Output the (x, y) coordinate of the center of the cell containing the given text.  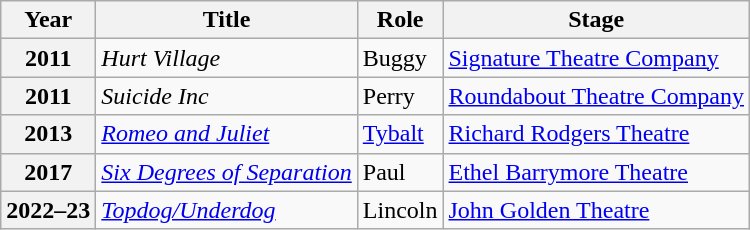
2022–23 (48, 210)
John Golden Theatre (596, 210)
Ethel Barrymore Theatre (596, 172)
Richard Rodgers Theatre (596, 134)
Hurt Village (226, 58)
2017 (48, 172)
Roundabout Theatre Company (596, 96)
2013 (48, 134)
Role (400, 20)
Buggy (400, 58)
Suicide Inc (226, 96)
Signature Theatre Company (596, 58)
Year (48, 20)
Paul (400, 172)
Six Degrees of Separation (226, 172)
Lincoln (400, 210)
Topdog/Underdog (226, 210)
Romeo and Juliet (226, 134)
Perry (400, 96)
Stage (596, 20)
Tybalt (400, 134)
Title (226, 20)
